Locate the cell with the specified text and output its [X, Y] center coordinate. 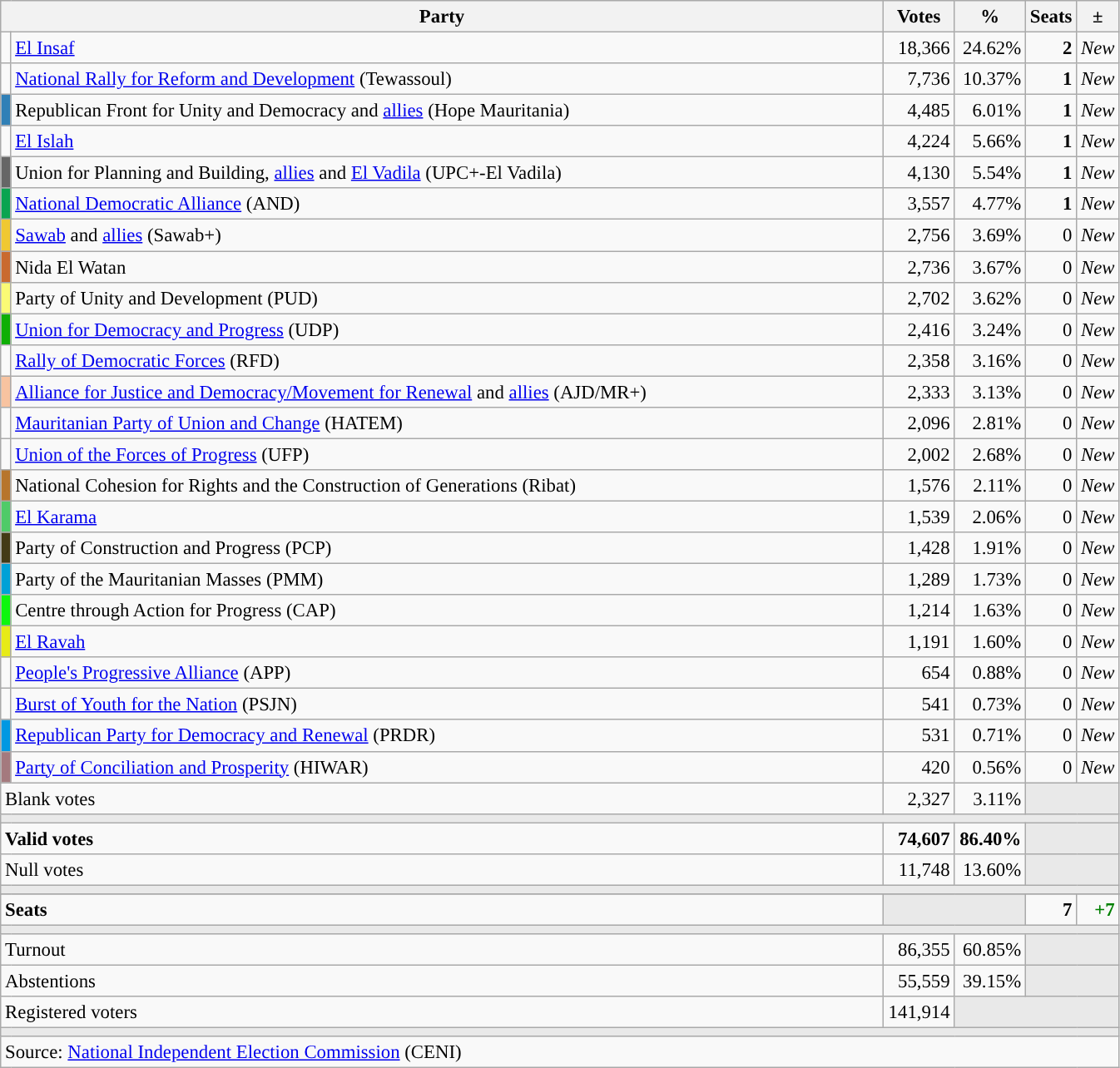
1,576 [919, 486]
Union for Democracy and Progress (UDP) [447, 329]
1.63% [990, 611]
Abstentions [443, 981]
1,289 [919, 580]
Turnout [443, 950]
3.16% [990, 360]
141,914 [919, 1012]
24.62% [990, 48]
74,607 [919, 838]
Union for Planning and Building, allies and El Vadila (UPC+-El Vadila) [447, 173]
13.60% [990, 870]
541 [919, 705]
Source: National Independent Election Commission (CENI) [560, 1052]
Party of the Mauritanian Masses (PMM) [447, 580]
Centre through Action for Progress (CAP) [447, 611]
2.81% [990, 423]
2.06% [990, 517]
0.73% [990, 705]
2,096 [919, 423]
2,002 [919, 454]
2.68% [990, 454]
3,557 [919, 204]
1,539 [919, 517]
National Cohesion for Rights and the Construction of Generations (Ribat) [447, 486]
1,191 [919, 642]
5.54% [990, 173]
11,748 [919, 870]
3.24% [990, 329]
3.13% [990, 392]
86,355 [919, 950]
Null votes [443, 870]
Votes [919, 17]
1.60% [990, 642]
60.85% [990, 950]
El Insaf [447, 48]
1.91% [990, 548]
Blank votes [443, 799]
3.11% [990, 799]
Republican Front for Unity and Democracy and allies (Hope Mauritania) [447, 111]
3.69% [990, 235]
2,358 [919, 360]
Sawab and allies (Sawab+) [447, 235]
El Karama [447, 517]
531 [919, 736]
7 [1052, 910]
654 [919, 673]
4,130 [919, 173]
El Ravah [447, 642]
Union of the Forces of Progress (UFP) [447, 454]
0.71% [990, 736]
2,736 [919, 267]
El Islah [447, 141]
Burst of Youth for the Nation (PSJN) [447, 705]
2 [1052, 48]
55,559 [919, 981]
39.15% [990, 981]
Nida El Watan [447, 267]
0.56% [990, 767]
1.73% [990, 580]
Party of Construction and Progress (PCP) [447, 548]
2,333 [919, 392]
2,416 [919, 329]
2,327 [919, 799]
Mauritanian Party of Union and Change (HATEM) [447, 423]
18,366 [919, 48]
4.77% [990, 204]
Party of Unity and Development (PUD) [447, 298]
+7 [1098, 910]
7,736 [919, 79]
National Rally for Reform and Development (Tewassoul) [447, 79]
Registered voters [443, 1012]
Rally of Democratic Forces (RFD) [447, 360]
Alliance for Justice and Democracy/Movement for Renewal and allies (AJD/MR+) [447, 392]
Republican Party for Democracy and Renewal (PRDR) [447, 736]
± [1098, 17]
420 [919, 767]
3.62% [990, 298]
1,428 [919, 548]
Party of Conciliation and Prosperity (HIWAR) [447, 767]
3.67% [990, 267]
2,702 [919, 298]
Party [443, 17]
2.11% [990, 486]
People's Progressive Alliance (APP) [447, 673]
2,756 [919, 235]
1,214 [919, 611]
4,485 [919, 111]
% [990, 17]
5.66% [990, 141]
10.37% [990, 79]
National Democratic Alliance (AND) [447, 204]
Valid votes [443, 838]
0.88% [990, 673]
86.40% [990, 838]
4,224 [919, 141]
6.01% [990, 111]
